For the text-containing cell, return its midpoint in (x, y) coordinate format. 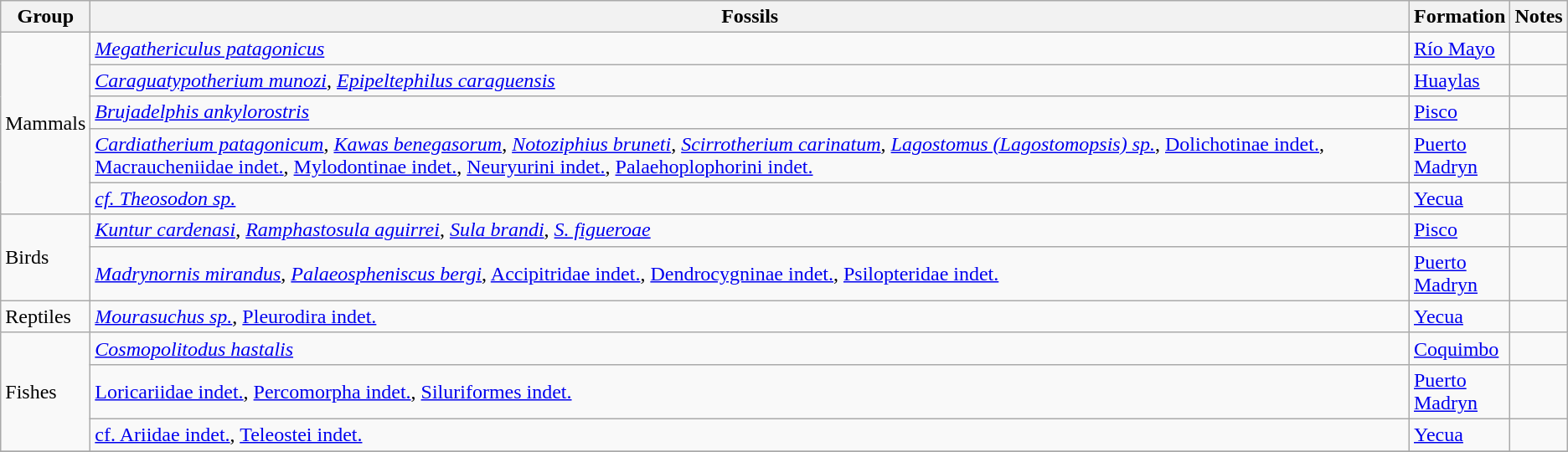
Mourasuchus sp., Pleurodira indet. (750, 316)
Río Mayo (1459, 49)
Group (45, 17)
Formation (1459, 17)
Fishes (45, 392)
cf. Theosodon sp. (750, 198)
cf. Ariidae indet., Teleostei indet. (750, 434)
Kuntur cardenasi, Ramphastosula aguirrei, Sula brandi, S. figueroae (750, 230)
Madrynornis mirandus, Palaeospheniscus bergi, Accipitridae indet., Dendrocygninae indet., Psilopteridae indet. (750, 273)
Megathericulus patagonicus (750, 49)
Mammals (45, 124)
Reptiles (45, 316)
Loricariidae indet., Percomorpha indet., Siluriformes indet. (750, 392)
Birds (45, 258)
Huaylas (1459, 80)
Coquimbo (1459, 348)
Caraguatypotherium munozi, Epipeltephilus caraguensis (750, 80)
Cosmopolitodus hastalis (750, 348)
Brujadelphis ankylorostris (750, 112)
Fossils (750, 17)
Notes (1539, 17)
